Capture the cell that displays the provided text and extract its (x, y) central coordinate. 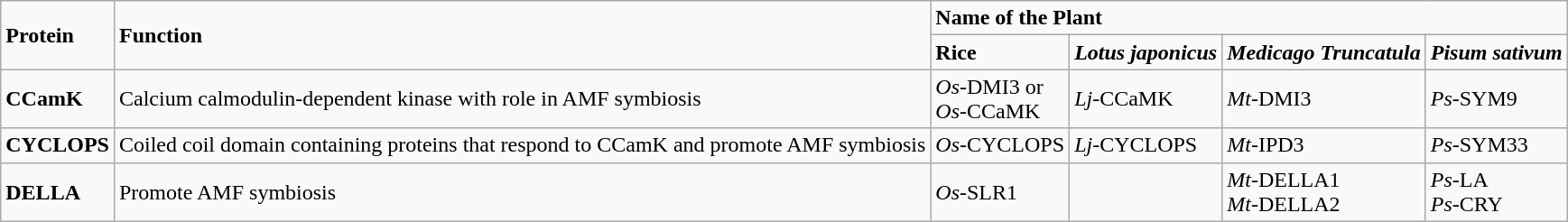
CCamK (58, 99)
Os-DMI3 orOs-CCaMK (1000, 99)
Rice (1000, 52)
Mt-DMI3 (1324, 99)
Promote AMF symbiosis (522, 191)
Name of the Plant (1249, 18)
Lj-CYCLOPS (1146, 145)
Os-CYCLOPS (1000, 145)
Os-SLR1 (1000, 191)
CYCLOPS (58, 145)
Pisum sativum (1497, 52)
Calcium calmodulin-dependent kinase with role in AMF symbiosis (522, 99)
Protein (58, 35)
Ps-SYM33 (1497, 145)
Ps-SYM9 (1497, 99)
Coiled coil domain containing proteins that respond to CCamK and promote AMF symbiosis (522, 145)
Function (522, 35)
DELLA (58, 191)
Medicago Truncatula (1324, 52)
Lotus japonicus (1146, 52)
Ps-LAPs-CRY (1497, 191)
Mt-DELLA1Mt-DELLA2 (1324, 191)
Lj-CCaMK (1146, 99)
Mt-IPD3 (1324, 145)
